Capture the cell that displays the provided text and extract its (X, Y) central coordinate. 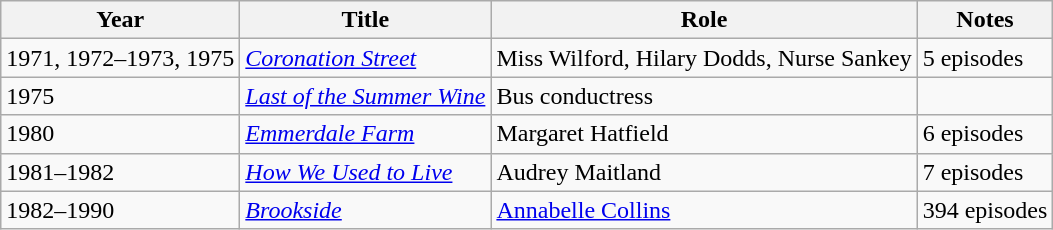
Year (120, 20)
1981–1982 (120, 172)
394 episodes (985, 210)
1971, 1972–1973, 1975 (120, 58)
Annabelle Collins (704, 210)
1980 (120, 134)
Last of the Summer Wine (366, 96)
How We Used to Live (366, 172)
6 episodes (985, 134)
Title (366, 20)
Bus conductress (704, 96)
Audrey Maitland (704, 172)
Miss Wilford, Hilary Dodds, Nurse Sankey (704, 58)
Emmerdale Farm (366, 134)
1975 (120, 96)
1982–1990 (120, 210)
5 episodes (985, 58)
Brookside (366, 210)
Coronation Street (366, 58)
Notes (985, 20)
Role (704, 20)
Margaret Hatfield (704, 134)
7 episodes (985, 172)
